Extract the [X, Y] coordinate from the center of the cell holding the provided text.  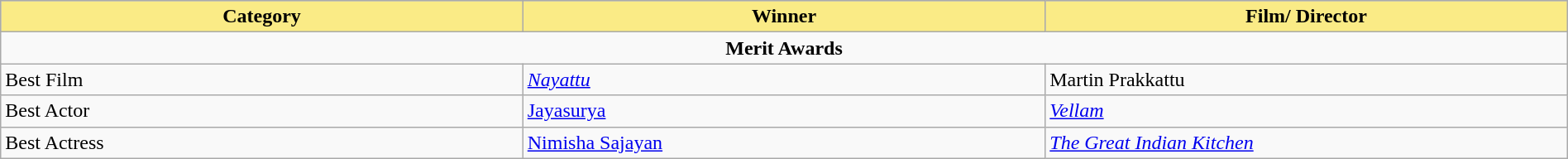
Best Actress [262, 142]
Nayattu [784, 79]
Merit Awards [784, 48]
Vellam [1307, 111]
Category [262, 17]
The Great Indian Kitchen [1307, 142]
Film/ Director [1307, 17]
Nimisha Sajayan [784, 142]
Best Actor [262, 111]
Best Film [262, 79]
Martin Prakkattu [1307, 79]
Winner [784, 17]
Jayasurya [784, 111]
